Determine the (X, Y) coordinate at the center of the cell enclosing the given text.  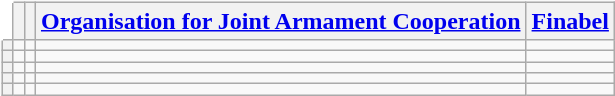
Organisation for Joint Armament Cooperation (280, 21)
Finabel (570, 21)
